Return the (X, Y) coordinate for the center point of the cell that contains the specified text.  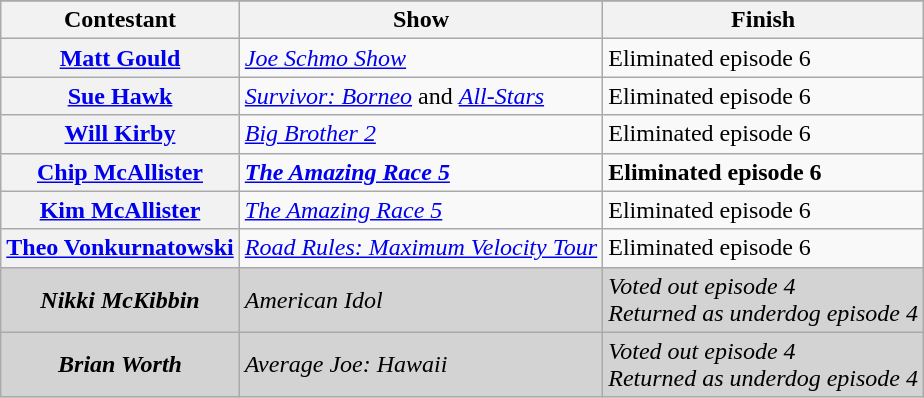
Chip McAllister (120, 172)
Nikki McKibbin (120, 300)
Theo Vonkurnatowski (120, 248)
Kim McAllister (120, 210)
Contestant (120, 20)
Finish (764, 20)
Matt Gould (120, 58)
Brian Worth (120, 364)
Joe Schmo Show (420, 58)
Will Kirby (120, 134)
Average Joe: Hawaii (420, 364)
Road Rules: Maximum Velocity Tour (420, 248)
American Idol (420, 300)
Big Brother 2 (420, 134)
Show (420, 20)
Sue Hawk (120, 96)
Survivor: Borneo and All-Stars (420, 96)
